Return (X, Y) of the center of cell containing provided text 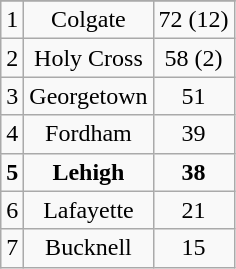
7 (12, 248)
15 (194, 248)
51 (194, 96)
3 (12, 96)
4 (12, 134)
Holy Cross (88, 58)
2 (12, 58)
Colgate (88, 20)
1 (12, 20)
Bucknell (88, 248)
Georgetown (88, 96)
38 (194, 172)
Lehigh (88, 172)
21 (194, 210)
5 (12, 172)
Fordham (88, 134)
58 (2) (194, 58)
72 (12) (194, 20)
Lafayette (88, 210)
39 (194, 134)
6 (12, 210)
